Identify which cell holds the provided text, then report its (x, y) central coordinate. 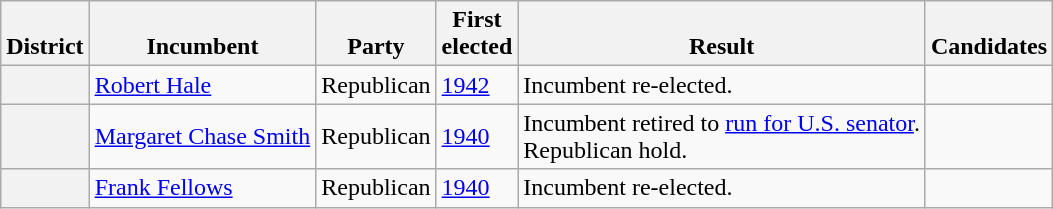
Robert Hale (202, 85)
Frank Fellows (202, 188)
Firstelected (477, 34)
Candidates (988, 34)
1942 (477, 85)
Incumbent retired to run for U.S. senator.Republican hold. (722, 136)
Party (376, 34)
Margaret Chase Smith (202, 136)
Incumbent (202, 34)
District (45, 34)
Result (722, 34)
